Determine the (X, Y) coordinate at the center of the cell enclosing the given text.  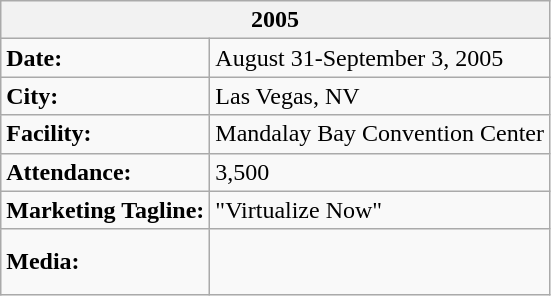
"Virtualize Now" (380, 210)
2005 (276, 20)
Attendance: (106, 172)
Las Vegas, NV (380, 96)
3,500 (380, 172)
Date: (106, 58)
Media: (106, 262)
Facility: (106, 134)
Mandalay Bay Convention Center (380, 134)
August 31-September 3, 2005 (380, 58)
City: (106, 96)
Marketing Tagline: (106, 210)
